Scan for the cell matching the given text and deliver its (x, y) coordinate at center. 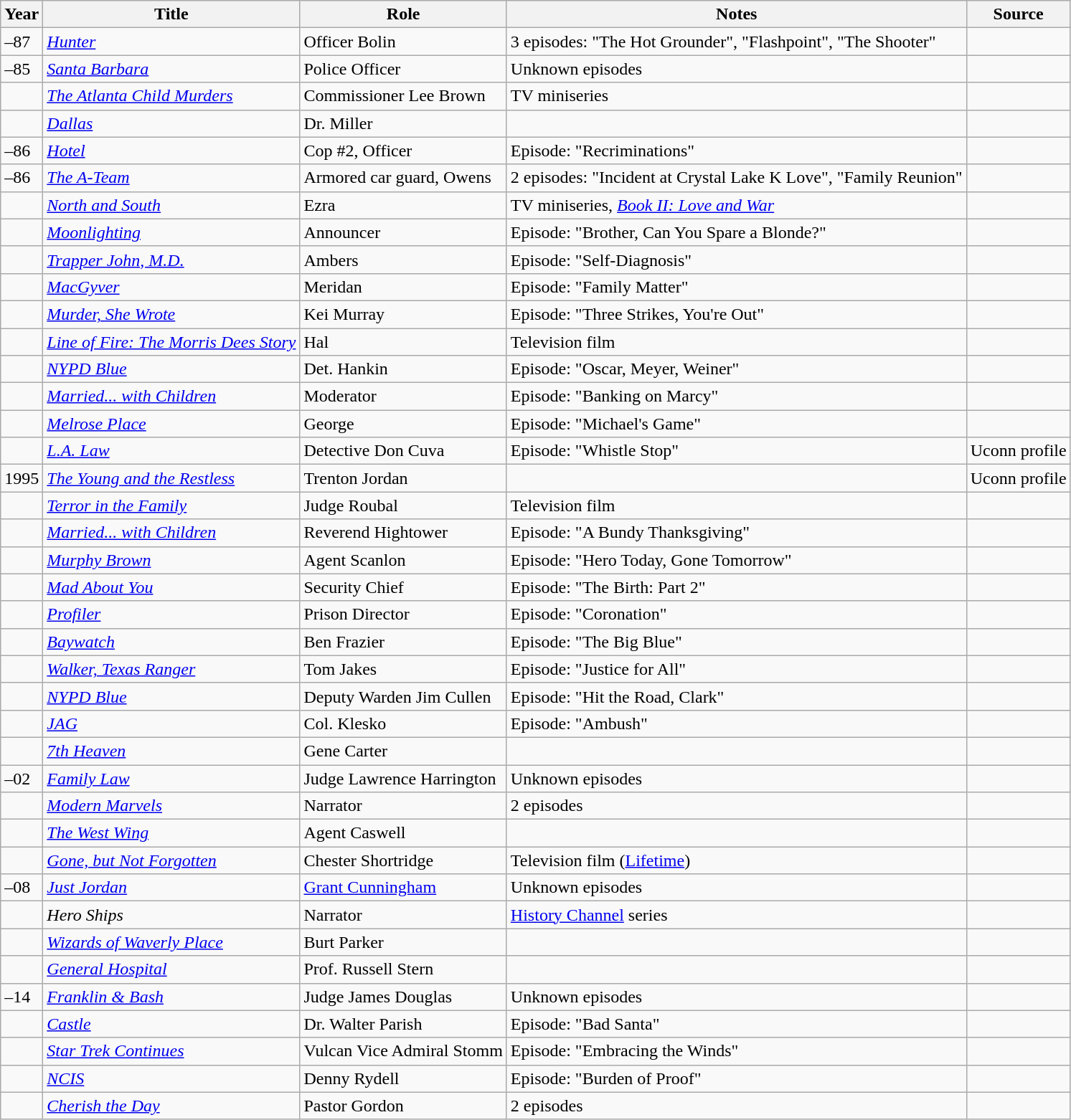
Episode: "Justice for All" (736, 669)
Episode: "Brother, Can You Spare a Blonde?" (736, 232)
L.A. Law (171, 451)
Ambers (403, 260)
Modern Marvels (171, 806)
Television film (Lifetime) (736, 860)
Wizards of Waverly Place (171, 942)
Episode: "Whistle Stop" (736, 451)
NCIS (171, 1078)
Episode: "Hero Today, Gone Tomorrow" (736, 560)
Deputy Warden Jim Cullen (403, 696)
Episode: "Three Strikes, You're Out" (736, 314)
General Hospital (171, 969)
Agent Scanlon (403, 560)
The Young and the Restless (171, 478)
Episode: "Banking on Marcy" (736, 397)
Chester Shortridge (403, 860)
North and South (171, 205)
MacGyver (171, 287)
TV miniseries (736, 96)
2 episodes: "Incident at Crystal Lake K Love", "Family Reunion" (736, 178)
George (403, 424)
Moonlighting (171, 232)
Melrose Place (171, 424)
Castle (171, 1024)
Episode: "Coronation" (736, 614)
Kei Murray (403, 314)
Episode: "Embracing the Winds" (736, 1051)
Line of Fire: The Morris Dees Story (171, 342)
Franklin & Bash (171, 997)
Episode: "Michael's Game" (736, 424)
Murder, She Wrote (171, 314)
Episode: "The Birth: Part 2" (736, 587)
–87 (22, 42)
Santa Barbara (171, 69)
Reverend Hightower (403, 533)
Det. Hankin (403, 369)
Gone, but Not Forgotten (171, 860)
Grant Cunningham (403, 888)
Dallas (171, 123)
Episode: "Bad Santa" (736, 1024)
Episode: "The Big Blue" (736, 642)
Pastor Gordon (403, 1106)
–08 (22, 888)
Officer Bolin (403, 42)
Burt Parker (403, 942)
Police Officer (403, 69)
Dr. Walter Parish (403, 1024)
Episode: "Hit the Road, Clark" (736, 696)
Cop #2, Officer (403, 151)
Judge James Douglas (403, 997)
Detective Don Cuva (403, 451)
Title (171, 14)
Baywatch (171, 642)
Star Trek Continues (171, 1051)
Trapper John, M.D. (171, 260)
Episode: "Self-Diagnosis" (736, 260)
Tom Jakes (403, 669)
Ezra (403, 205)
3 episodes: "The Hot Grounder", "Flashpoint", "The Shooter" (736, 42)
Hal (403, 342)
Episode: "Recriminations" (736, 151)
Terror in the Family (171, 506)
Profiler (171, 614)
Vulcan Vice Admiral Stomm (403, 1051)
Walker, Texas Ranger (171, 669)
Announcer (403, 232)
Ben Frazier (403, 642)
Armored car guard, Owens (403, 178)
Notes (736, 14)
The A-Team (171, 178)
Episode: "Family Matter" (736, 287)
7th Heaven (171, 751)
–02 (22, 778)
History Channel series (736, 915)
–14 (22, 997)
Security Chief (403, 587)
Cherish the Day (171, 1106)
Episode: "Ambush" (736, 723)
Year (22, 14)
Judge Lawrence Harrington (403, 778)
Hunter (171, 42)
Prison Director (403, 614)
Episode: "Burden of Proof" (736, 1078)
Episode: "A Bundy Thanksgiving" (736, 533)
Gene Carter (403, 751)
Prof. Russell Stern (403, 969)
Murphy Brown (171, 560)
Source (1019, 14)
Col. Klesko (403, 723)
The West Wing (171, 833)
Agent Caswell (403, 833)
Episode: "Oscar, Meyer, Weiner" (736, 369)
Judge Roubal (403, 506)
Dr. Miller (403, 123)
JAG (171, 723)
Role (403, 14)
Hotel (171, 151)
The Atlanta Child Murders (171, 96)
Family Law (171, 778)
Just Jordan (171, 888)
Trenton Jordan (403, 478)
Hero Ships (171, 915)
Moderator (403, 397)
Meridan (403, 287)
Commissioner Lee Brown (403, 96)
Denny Rydell (403, 1078)
1995 (22, 478)
–85 (22, 69)
Mad About You (171, 587)
TV miniseries, Book II: Love and War (736, 205)
